Find where the given text appears and provide that cell's center as [X, Y] coordinate. 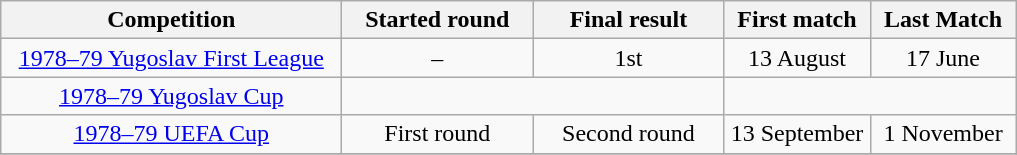
1st [628, 58]
13 August [797, 58]
Competition [172, 20]
17 June [943, 58]
Started round [438, 20]
1978–79 UEFA Cup [172, 134]
– [438, 58]
Second round [628, 134]
First round [438, 134]
1 November [943, 134]
1978–79 Yugoslav Cup [172, 96]
1978–79 Yugoslav First League [172, 58]
Last Match [943, 20]
Final result [628, 20]
13 September [797, 134]
First match [797, 20]
